From the cell containing the given text, extract its center point as [X, Y] coordinate. 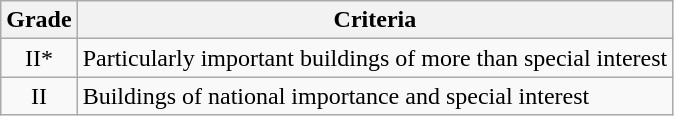
Criteria [375, 20]
Grade [39, 20]
Buildings of national importance and special interest [375, 96]
II* [39, 58]
II [39, 96]
Particularly important buildings of more than special interest [375, 58]
